Find where the given text appears and provide that cell's center as [X, Y] coordinate. 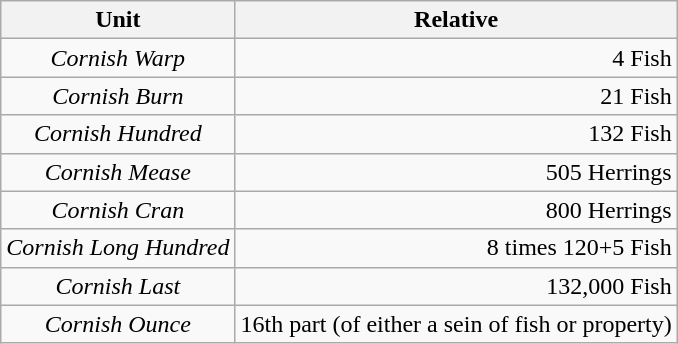
Cornish Warp [118, 58]
Cornish Last [118, 286]
Cornish Hundred [118, 134]
800 Herrings [456, 210]
Cornish Ounce [118, 324]
8 times 120+5 Fish [456, 248]
21 Fish [456, 96]
Cornish Cran [118, 210]
Cornish Burn [118, 96]
Cornish Long Hundred [118, 248]
Unit [118, 20]
Relative [456, 20]
132 Fish [456, 134]
Cornish Mease [118, 172]
4 Fish [456, 58]
505 Herrings [456, 172]
132,000 Fish [456, 286]
16th part (of either a sein of fish or property) [456, 324]
